Find where the given text appears and provide that cell's center as [x, y] coordinate. 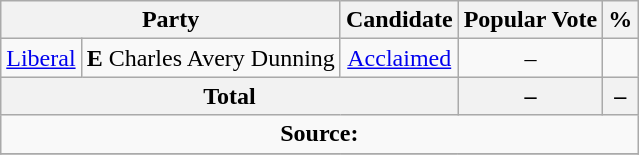
Popular Vote [530, 20]
Source: [320, 134]
E Charles Avery Dunning [210, 58]
Total [230, 96]
Party [171, 20]
Acclaimed [399, 58]
% [620, 20]
Liberal [41, 58]
Candidate [399, 20]
